Search for the cell housing the specified text and yield its [x, y] center coordinate. 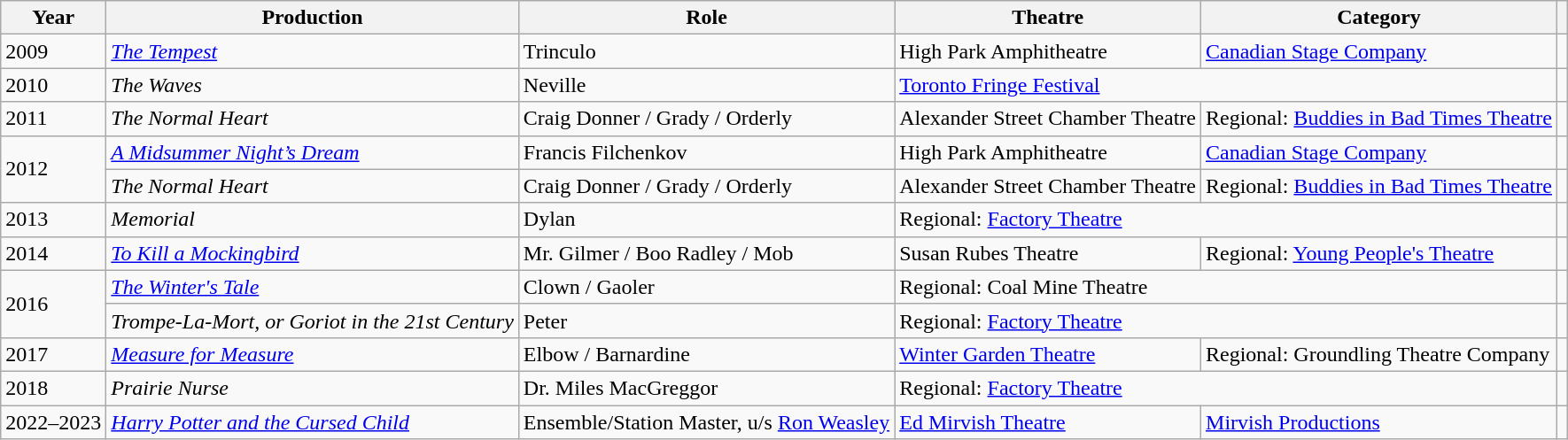
2014 [53, 253]
2017 [53, 354]
Role [706, 18]
2010 [53, 85]
Trinculo [706, 51]
Mr. Gilmer / Boo Radley / Mob [706, 253]
Harry Potter and the Cursed Child [313, 422]
Prairie Nurse [313, 388]
The Tempest [313, 51]
Production [313, 18]
Measure for Measure [313, 354]
To Kill a Mockingbird [313, 253]
Regional: Groundling Theatre Company [1379, 354]
Mirvish Productions [1379, 422]
Neville [706, 85]
Winter Garden Theatre [1048, 354]
Trompe-La-Mort, or Goriot in the 21st Century [313, 320]
The Waves [313, 85]
Toronto Fringe Festival [1226, 85]
Dylan [706, 220]
Clown / Gaoler [706, 287]
2016 [53, 304]
2012 [53, 169]
Memorial [313, 220]
2018 [53, 388]
Susan Rubes Theatre [1048, 253]
2013 [53, 220]
Regional: Coal Mine Theatre [1226, 287]
Year [53, 18]
The Winter's Tale [313, 287]
Regional: Young People's Theatre [1379, 253]
2009 [53, 51]
Dr. Miles MacGreggor [706, 388]
A Midsummer Night’s Dream [313, 152]
Category [1379, 18]
Francis Filchenkov [706, 152]
Peter [706, 320]
2011 [53, 119]
Theatre [1048, 18]
Ed Mirvish Theatre [1048, 422]
Elbow / Barnardine [706, 354]
Ensemble/Station Master, u/s Ron Weasley [706, 422]
2022–2023 [53, 422]
